Scan for the cell matching the given text and deliver its [x, y] coordinate at center. 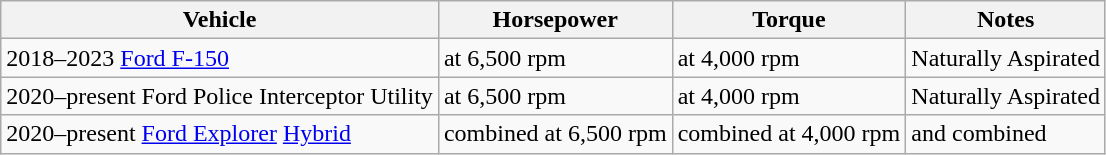
2020–present Ford Police Interceptor Utility [220, 96]
combined at 4,000 rpm [789, 134]
2020–present Ford Explorer Hybrid [220, 134]
Torque [789, 20]
and combined [1006, 134]
combined at 6,500 rpm [555, 134]
Vehicle [220, 20]
2018–2023 Ford F-150 [220, 58]
Notes [1006, 20]
Horsepower [555, 20]
